Pinpoint the cell where the given text exists, returning its [x, y] midpoint coordinate. 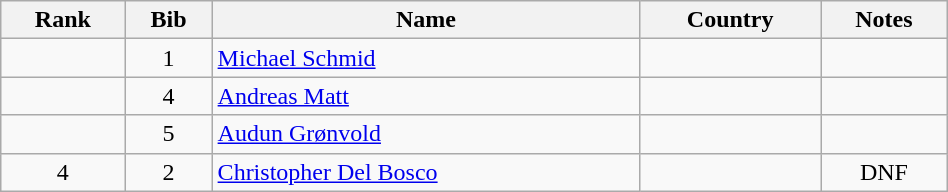
5 [168, 134]
Rank [63, 20]
Michael Schmid [426, 58]
Audun Grønvold [426, 134]
DNF [884, 172]
2 [168, 172]
Bib [168, 20]
Country [730, 20]
1 [168, 58]
Andreas Matt [426, 96]
Christopher Del Bosco [426, 172]
Name [426, 20]
Notes [884, 20]
